Identify which cell holds the provided text, then report its (x, y) central coordinate. 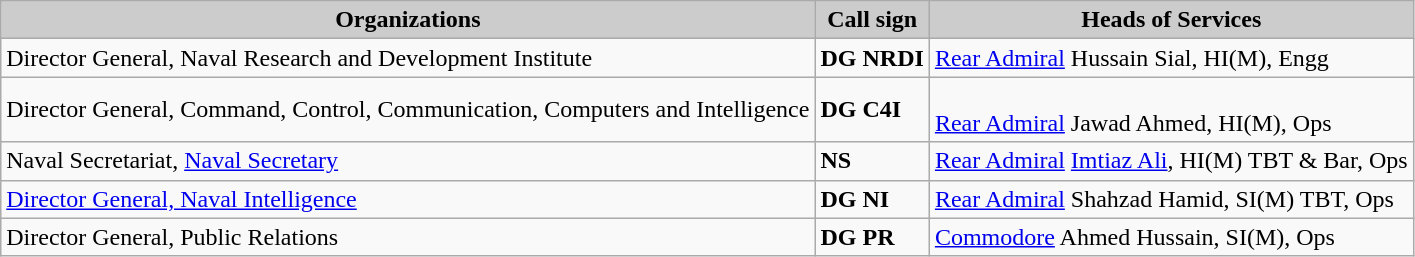
NS (872, 161)
Heads of Services (1171, 20)
Director General, Command, Control, Communication, Computers and Intelligence (408, 110)
Rear Admiral Hussain Sial, HI(M), Engg (1171, 58)
Call sign (872, 20)
DG NRDI (872, 58)
Director General, Naval Research and Development Institute (408, 58)
Director General, Public Relations (408, 237)
Commodore Ahmed Hussain, SI(M), Ops (1171, 237)
DG PR (872, 237)
Naval Secretariat, Naval Secretary (408, 161)
Rear Admiral Imtiaz Ali, HI(M) TBT & Bar, Ops (1171, 161)
Director General, Naval Intelligence (408, 199)
Rear Admiral Shahzad Hamid, SI(M) TBT, Ops (1171, 199)
Organizations (408, 20)
DG NI (872, 199)
DG C4I (872, 110)
Rear Admiral Jawad Ahmed, HI(M), Ops (1171, 110)
